Return (X, Y) of the center of cell containing provided text 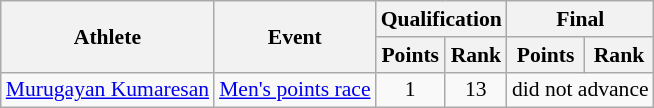
Murugayan Kumaresan (108, 90)
1 (410, 90)
Final (580, 19)
did not advance (580, 90)
Event (294, 36)
Qualification (442, 19)
13 (476, 90)
Athlete (108, 36)
Men's points race (294, 90)
